Return the (x, y) coordinate for the center point of the cell that contains the specified text.  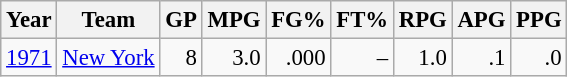
FT% (362, 20)
PPG (539, 20)
APG (482, 20)
.0 (539, 58)
Year (29, 20)
.1 (482, 58)
8 (181, 58)
3.0 (234, 58)
Team (108, 20)
RPG (422, 20)
– (362, 58)
GP (181, 20)
.000 (298, 58)
New York (108, 58)
MPG (234, 20)
1971 (29, 58)
FG% (298, 20)
1.0 (422, 58)
